Locate the cell with the specified text and output its [X, Y] center coordinate. 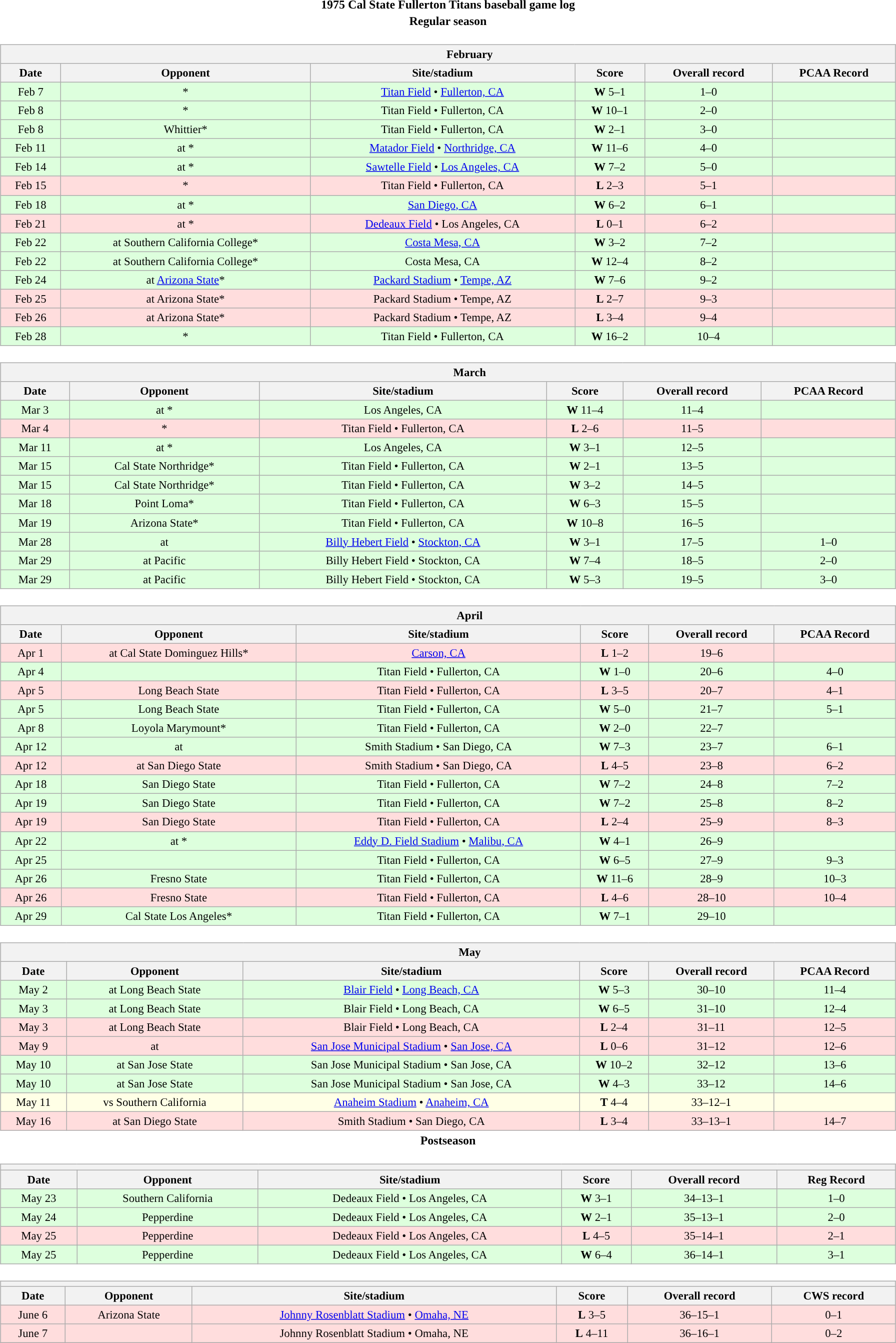
Arizona State [129, 1314]
L 2–3 [610, 186]
April [448, 615]
T 4–4 [614, 1102]
34–13–1 [704, 1198]
W 10–8 [585, 523]
L 4–11 [592, 1333]
Mar 19 [35, 523]
Feb 7 [31, 92]
Apr 25 [31, 860]
25–9 [711, 822]
23–7 [711, 747]
W 6–4 [596, 1254]
Anaheim Stadium • Anaheim, CA [411, 1102]
W 16–2 [610, 336]
Mar 18 [35, 504]
36–15–1 [699, 1314]
14–7 [835, 1121]
L 2–6 [585, 429]
32–12 [711, 1065]
Sawtelle Field • Los Angeles, CA [442, 167]
28–9 [711, 878]
Apr 4 [31, 672]
2–1 [836, 1235]
May [448, 952]
vs Southern California [155, 1102]
W 6–2 [610, 205]
10–3 [835, 878]
Eddy D. Field Stadium • Malibu, CA [438, 841]
L 2–7 [610, 299]
11–5 [692, 429]
Reg Record [836, 1179]
33–12 [711, 1084]
W 2–0 [614, 728]
12–4 [835, 1008]
30–10 [711, 990]
W 7–6 [610, 280]
L 0–6 [614, 1046]
31–10 [711, 1008]
Apr 22 [31, 841]
22–7 [711, 728]
14–6 [835, 1084]
L 0–1 [610, 224]
W 7–1 [614, 916]
20–7 [711, 690]
33–13–1 [711, 1121]
W 6–3 [585, 504]
May 16 [33, 1121]
24–8 [711, 784]
Mar 3 [35, 410]
W 7–4 [585, 560]
W 4–3 [614, 1084]
W 1–0 [614, 672]
36–16–1 [699, 1333]
18–5 [692, 560]
Matador Field • Northridge, CA [442, 148]
0–1 [833, 1314]
W 10–1 [610, 111]
May 23 [39, 1198]
28–10 [711, 897]
13–6 [835, 1065]
31–11 [711, 1027]
May 9 [33, 1046]
Feb 14 [31, 167]
W 5–0 [614, 709]
9–4 [709, 318]
February [448, 54]
Apr 8 [31, 728]
Feb 25 [31, 299]
Southern California [167, 1198]
19–6 [711, 653]
25–8 [711, 803]
L 4–6 [614, 897]
Apr 29 [31, 916]
23–8 [711, 766]
36–14–1 [704, 1254]
Loyola Marymount* [179, 728]
Feb 28 [31, 336]
W 5–1 [610, 92]
31–12 [711, 1046]
Feb 15 [31, 186]
Point Loma* [164, 504]
Mar 11 [35, 448]
May 2 [33, 990]
27–9 [711, 860]
Feb 11 [31, 148]
14–5 [692, 485]
35–13–1 [704, 1217]
Whittier* [185, 130]
3–1 [836, 1254]
at Cal State Dominguez Hills* [179, 653]
12–6 [835, 1046]
Apr 18 [31, 784]
W 11–4 [585, 410]
Feb 26 [31, 318]
16–5 [692, 523]
Mar 28 [35, 542]
L 1–2 [614, 653]
March [448, 372]
San Diego, CA [442, 205]
June 6 [33, 1314]
CWS record [833, 1296]
June 7 [33, 1333]
20–6 [711, 672]
Carson, CA [438, 653]
May 11 [33, 1102]
May 24 [39, 1217]
Arizona State* [164, 523]
Apr 1 [31, 653]
13–5 [692, 466]
4–1 [835, 690]
Feb 21 [31, 224]
8–3 [835, 822]
21–7 [711, 709]
Feb 24 [31, 280]
W 4–1 [614, 841]
33–12–1 [711, 1102]
0–2 [833, 1333]
15–5 [692, 504]
9–2 [709, 280]
Feb 18 [31, 205]
17–5 [692, 542]
35–14–1 [704, 1235]
W 10–2 [614, 1065]
19–5 [692, 579]
W 7–3 [614, 747]
29–10 [711, 916]
Cal State Los Angeles* [179, 916]
26–9 [711, 841]
5–0 [709, 167]
Mar 4 [35, 429]
W 12–4 [610, 261]
